Pinpoint the cell where the given text exists, returning its (X, Y) midpoint coordinate. 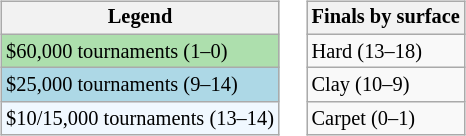
$25,000 tournaments (9–14) (140, 85)
$10/15,000 tournaments (13–14) (140, 119)
$60,000 tournaments (1–0) (140, 51)
Clay (10–9) (386, 85)
Carpet (0–1) (386, 119)
Legend (140, 18)
Hard (13–18) (386, 51)
Finals by surface (386, 18)
